Identify which cell holds the provided text, then report its [x, y] central coordinate. 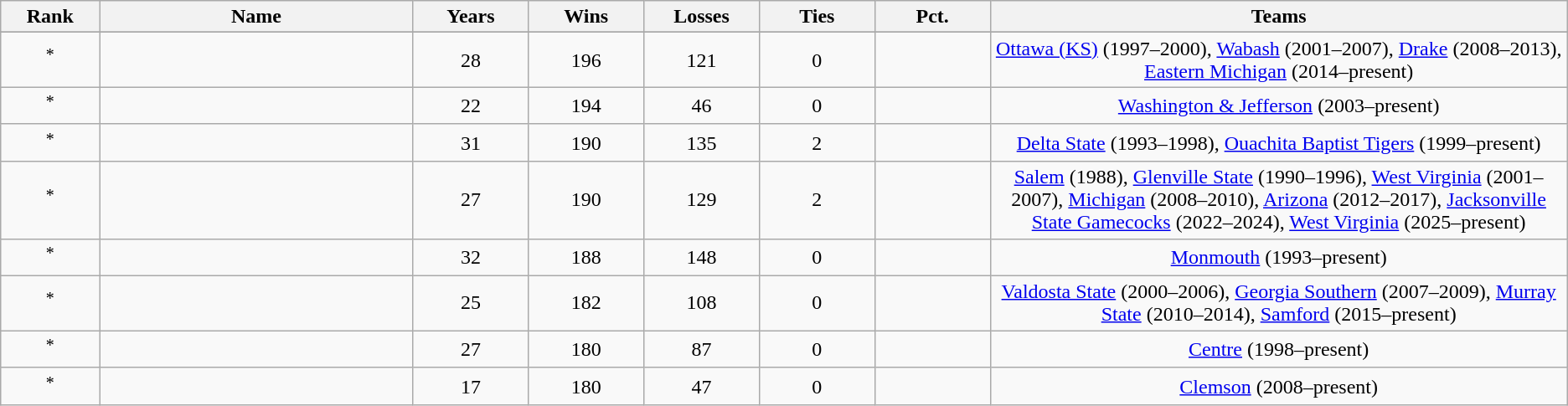
17 [471, 387]
Losses [702, 17]
Ottawa (KS) (1997–2000), Wabash (2001–2007), Drake (2008–2013), Eastern Michigan (2014–present) [1278, 60]
25 [471, 303]
Delta State (1993–1998), Ouachita Baptist Tigers (1999–present) [1278, 142]
Rank [50, 17]
108 [702, 303]
32 [471, 258]
Ties [817, 17]
Teams [1278, 17]
28 [471, 60]
Name [256, 17]
87 [702, 350]
188 [586, 258]
Wins [586, 17]
148 [702, 258]
Pct. [932, 17]
Years [471, 17]
22 [471, 105]
194 [586, 105]
46 [702, 105]
182 [586, 303]
Monmouth (1993–present) [1278, 258]
196 [586, 60]
47 [702, 387]
Washington & Jefferson (2003–present) [1278, 105]
129 [702, 200]
Valdosta State (2000–2006), Georgia Southern (2007–2009), Murray State (2010–2014), Samford (2015–present) [1278, 303]
31 [471, 142]
Clemson (2008–present) [1278, 387]
121 [702, 60]
135 [702, 142]
Centre (1998–present) [1278, 350]
